For the text-containing cell, return its midpoint in (x, y) coordinate format. 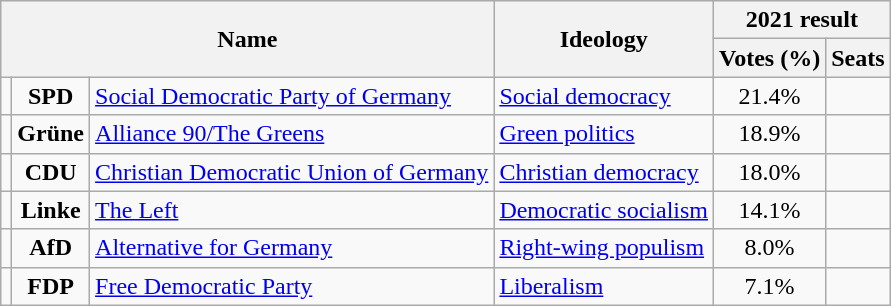
8.0% (770, 248)
Right-wing populism (604, 248)
18.0% (770, 172)
Social Democratic Party of Germany (292, 96)
18.9% (770, 134)
Christian Democratic Union of Germany (292, 172)
7.1% (770, 286)
Democratic socialism (604, 210)
Free Democratic Party (292, 286)
14.1% (770, 210)
Social democracy (604, 96)
Grüne (51, 134)
Green politics (604, 134)
CDU (51, 172)
Liberalism (604, 286)
The Left (292, 210)
Seats (858, 58)
FDP (51, 286)
Alternative for Germany (292, 248)
Christian democracy (604, 172)
2021 result (802, 20)
AfD (51, 248)
Name (248, 39)
Alliance 90/The Greens (292, 134)
21.4% (770, 96)
Votes (%) (770, 58)
Ideology (604, 39)
Linke (51, 210)
SPD (51, 96)
